Pinpoint the cell where the given text exists, returning its [x, y] midpoint coordinate. 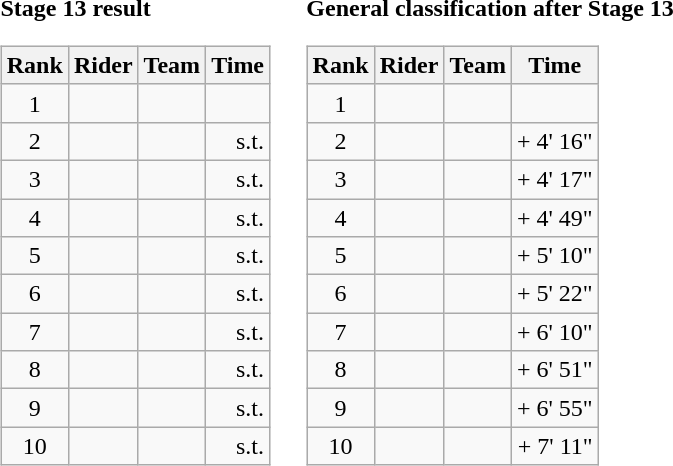
+ 6' 10" [554, 332]
+ 4' 49" [554, 217]
+ 7' 11" [554, 446]
+ 4' 16" [554, 141]
+ 4' 17" [554, 179]
+ 6' 51" [554, 370]
+ 5' 22" [554, 294]
+ 5' 10" [554, 256]
+ 6' 55" [554, 408]
